Find where the given text appears and provide that cell's center as (x, y) coordinate. 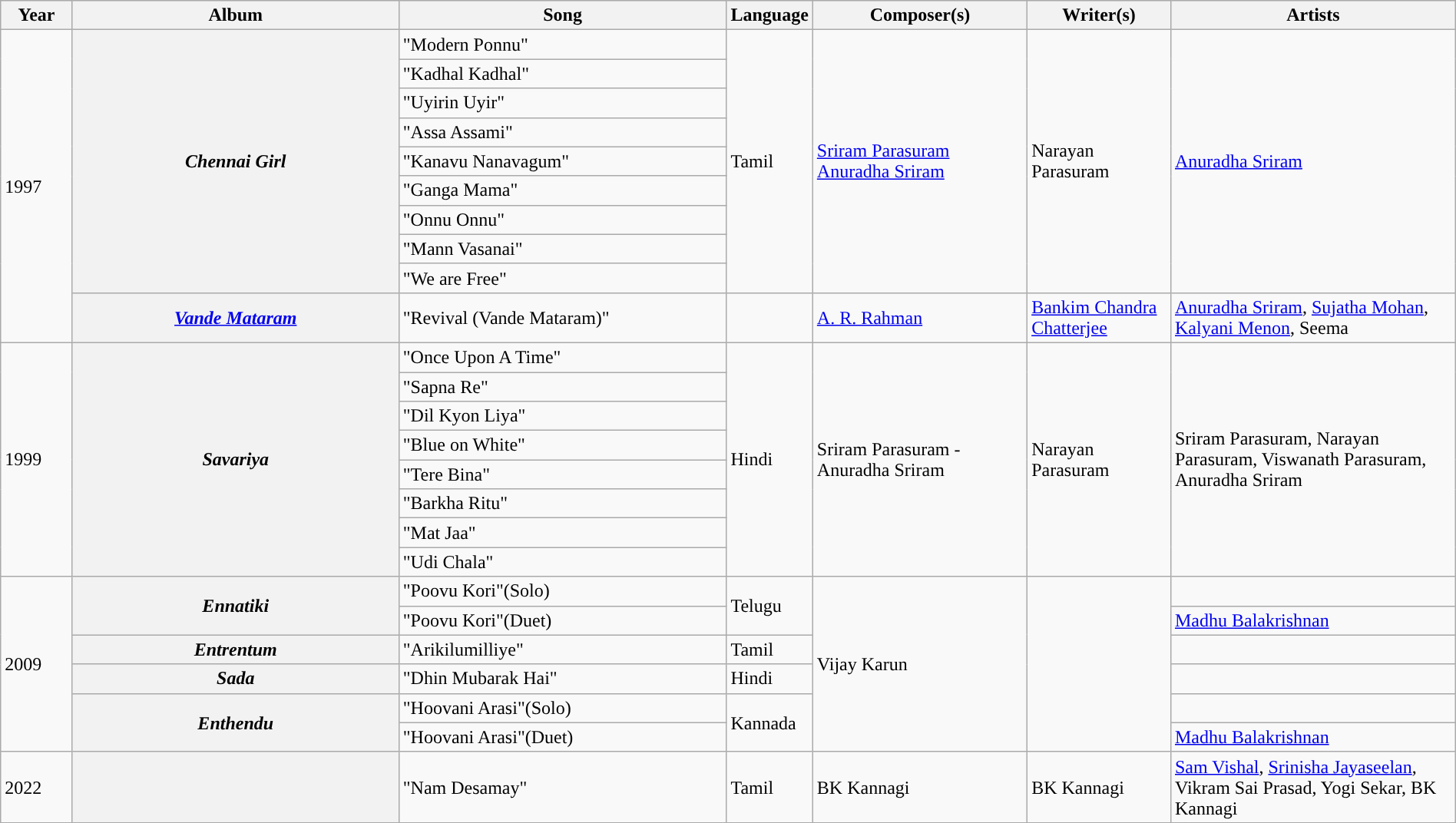
A. R. Rahman (920, 318)
"Hoovani Arasi"(Duet) (562, 737)
Entrentum (235, 649)
"Poovu Kori"(Solo) (562, 591)
Anuradha Sriram, Sujatha Mohan, Kalyani Menon, Seema (1313, 318)
Vijay Karun (920, 664)
Album (235, 15)
Enthendu (235, 722)
"Kanavu Nanavagum" (562, 161)
Sada (235, 679)
"Tere Bina" (562, 474)
"Sapna Re" (562, 386)
Ennatiki (235, 606)
Year (37, 15)
"Mat Jaa" (562, 533)
"Poovu Kori"(Duet) (562, 620)
Savariya (235, 459)
Writer(s) (1100, 15)
"Ganga Mama" (562, 190)
Sriram Parasuram, Narayan Parasuram, Viswanath Parasuram, Anuradha Sriram (1313, 459)
Sriram Parasuram Anuradha Sriram (920, 161)
Vande Mataram (235, 318)
"Kadhal Kadhal" (562, 74)
"We are Free" (562, 278)
"Barkha Ritu" (562, 504)
"Hoovani Arasi"(Solo) (562, 708)
Telugu (769, 606)
Artists (1313, 15)
"Assa Assami" (562, 132)
"Dil Kyon Liya" (562, 416)
Chennai Girl (235, 161)
"Modern Ponnu" (562, 45)
"Blue on White" (562, 445)
Bankim Chandra Chatterjee (1100, 318)
"Revival (Vande Mataram)" (562, 318)
"Uyirin Uyir" (562, 103)
Sam Vishal, Srinisha Jayaseelan, Vikram Sai Prasad, Yogi Sekar, BK Kannagi (1313, 787)
"Nam Desamay" (562, 787)
"Onnu Onnu" (562, 220)
"Arikilumilliye" (562, 649)
"Dhin Mubarak Hai" (562, 679)
"Mann Vasanai" (562, 249)
2022 (37, 787)
Language (769, 15)
Composer(s) (920, 15)
"Udi Chala" (562, 562)
Song (562, 15)
2009 (37, 664)
Anuradha Sriram (1313, 161)
1997 (37, 187)
"Once Upon A Time" (562, 357)
Kannada (769, 722)
1999 (37, 459)
Sriram Parasuram - Anuradha Sriram (920, 459)
